Identify which cell holds the provided text, then report its (X, Y) central coordinate. 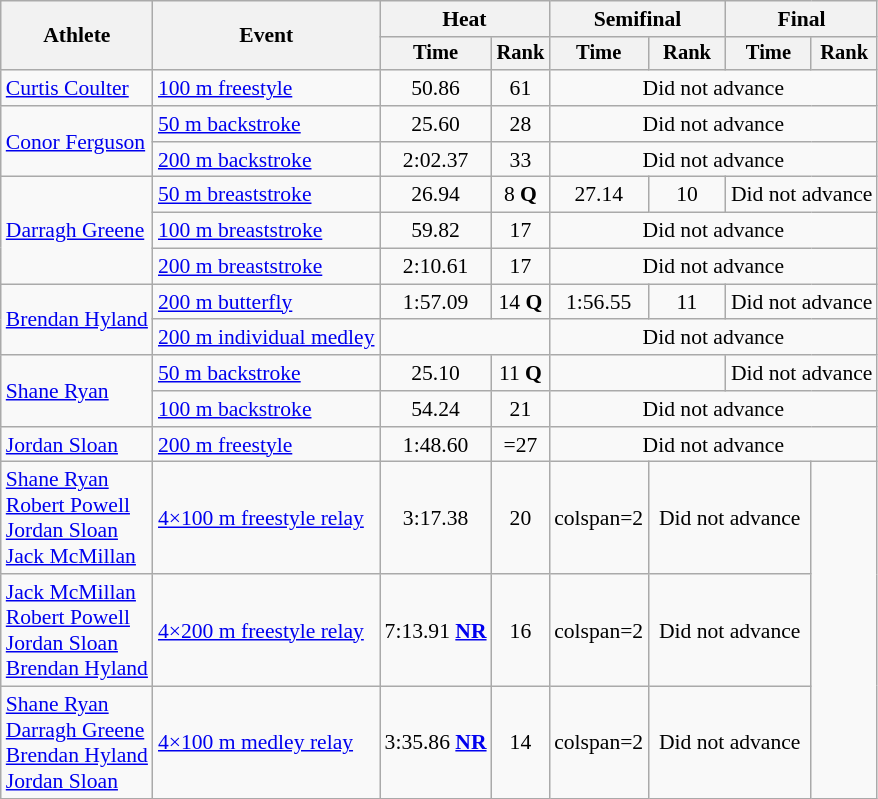
200 m breaststroke (266, 267)
3:17.38 (436, 518)
1:56.55 (598, 302)
Athlete (77, 36)
33 (521, 160)
200 m individual medley (266, 338)
27.14 (598, 195)
Jordan Sloan (77, 445)
61 (521, 88)
1:48.60 (436, 445)
200 m butterfly (266, 302)
100 m backstroke (266, 409)
Heat (465, 19)
7:13.91 NR (436, 630)
4×100 m medley relay (266, 743)
26.94 (436, 195)
Event (266, 36)
54.24 (436, 409)
11 Q (521, 373)
50 m breaststroke (266, 195)
Semifinal (638, 19)
Curtis Coulter (77, 88)
25.60 (436, 124)
8 Q (521, 195)
25.10 (436, 373)
Conor Ferguson (77, 142)
4×100 m freestyle relay (266, 518)
100 m breaststroke (266, 231)
Final (802, 19)
50.86 (436, 88)
Shane Ryan (77, 390)
1:57.09 (436, 302)
21 (521, 409)
11 (687, 302)
14 (521, 743)
3:35.86 NR (436, 743)
=27 (521, 445)
20 (521, 518)
2:10.61 (436, 267)
10 (687, 195)
200 m freestyle (266, 445)
Shane RyanDarragh GreeneBrendan HylandJordan Sloan (77, 743)
100 m freestyle (266, 88)
28 (521, 124)
2:02.37 (436, 160)
14 Q (521, 302)
Jack McMillanRobert PowellJordan SloanBrendan Hyland (77, 630)
Darragh Greene (77, 230)
Shane RyanRobert PowellJordan SloanJack McMillan (77, 518)
59.82 (436, 231)
Brendan Hyland (77, 320)
200 m backstroke (266, 160)
16 (521, 630)
4×200 m freestyle relay (266, 630)
